Return (X, Y) of the center of cell containing provided text 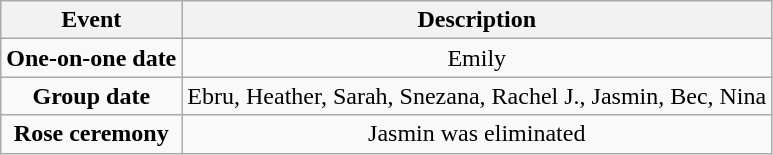
Group date (92, 96)
One-on-one date (92, 58)
Rose ceremony (92, 134)
Event (92, 20)
Emily (477, 58)
Description (477, 20)
Jasmin was eliminated (477, 134)
Ebru, Heather, Sarah, Snezana, Rachel J., Jasmin, Bec, Nina (477, 96)
